Output the [X, Y] coordinate of the center of the cell containing the given text.  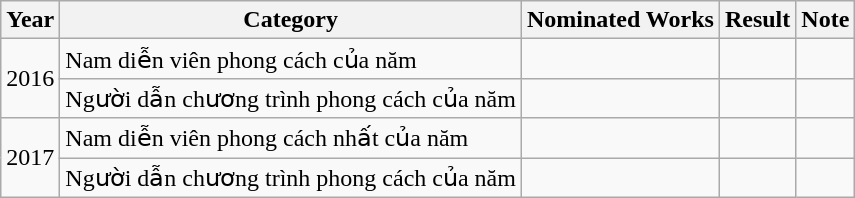
Nam diễn viên phong cách của năm [291, 59]
2016 [30, 78]
Category [291, 20]
2017 [30, 158]
Nam diễn viên phong cách nhất của năm [291, 138]
Result [757, 20]
Nominated Works [620, 20]
Note [826, 20]
Year [30, 20]
